Determine the [X, Y] coordinate at the center of the cell enclosing the given text.  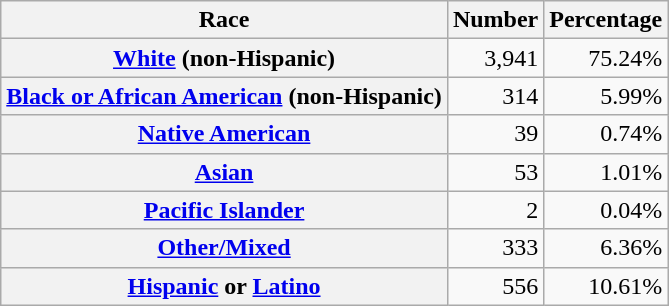
Pacific Islander [224, 210]
53 [495, 172]
3,941 [495, 58]
Percentage [606, 20]
0.04% [606, 210]
333 [495, 248]
6.36% [606, 248]
Other/Mixed [224, 248]
Native American [224, 134]
Black or African American (non-Hispanic) [224, 96]
314 [495, 96]
White (non-Hispanic) [224, 58]
0.74% [606, 134]
Asian [224, 172]
Hispanic or Latino [224, 286]
Race [224, 20]
5.99% [606, 96]
2 [495, 210]
39 [495, 134]
75.24% [606, 58]
Number [495, 20]
556 [495, 286]
10.61% [606, 286]
1.01% [606, 172]
